Output the [x, y] coordinate of the center of the cell containing the given text.  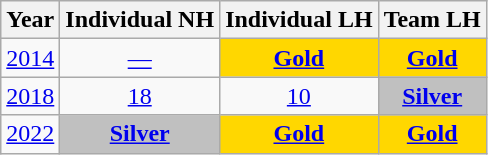
Individual LH [299, 20]
10 [299, 96]
Year [30, 20]
2014 [30, 58]
2022 [30, 134]
Team LH [432, 20]
2018 [30, 96]
18 [140, 96]
— [140, 58]
Individual NH [140, 20]
